From the cell containing the given text, extract its center point as (X, Y) coordinate. 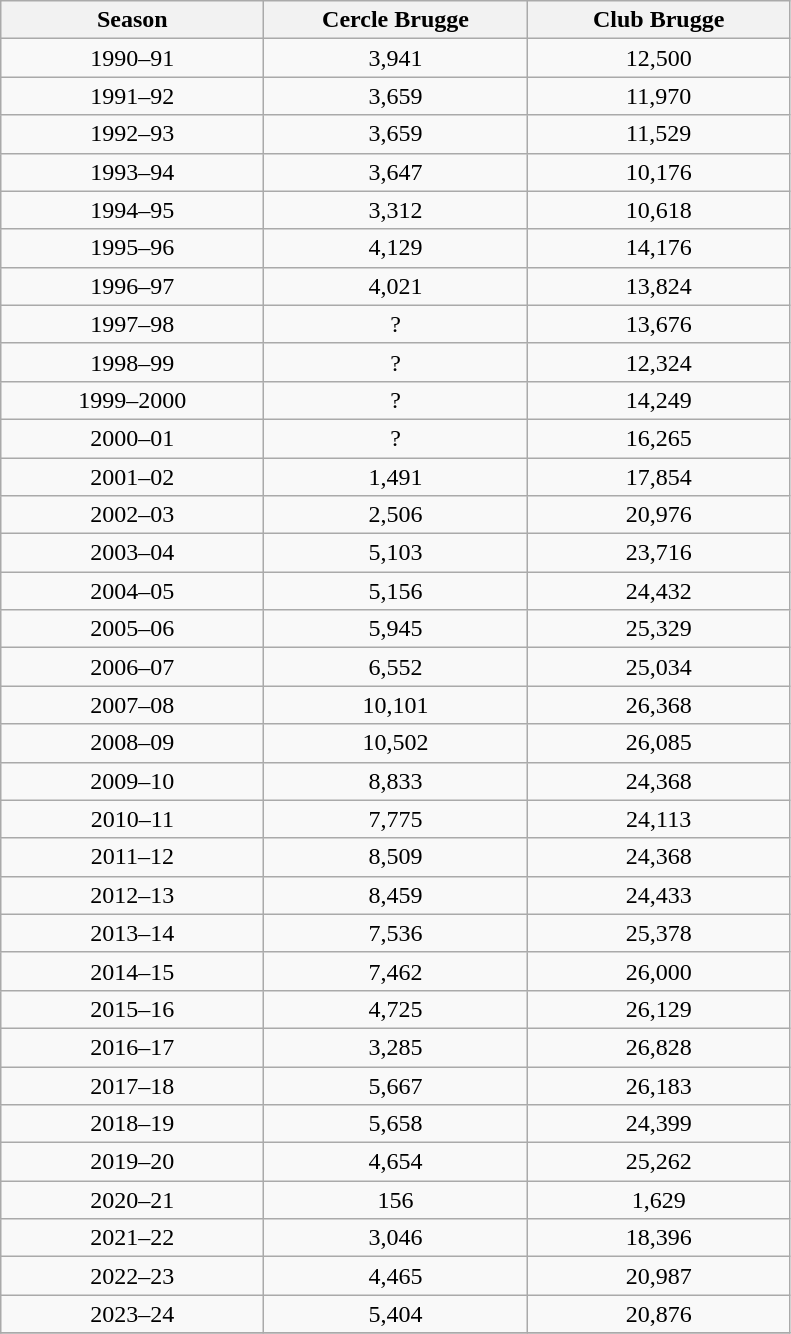
8,833 (396, 781)
156 (396, 1200)
2011–12 (132, 857)
1997–98 (132, 324)
17,854 (658, 477)
5,103 (396, 553)
2005–06 (132, 629)
3,046 (396, 1238)
2000–01 (132, 438)
7,536 (396, 933)
1998–99 (132, 362)
2008–09 (132, 743)
2021–22 (132, 1238)
25,034 (658, 667)
2012–13 (132, 895)
1,629 (658, 1200)
2018–19 (132, 1124)
10,618 (658, 210)
18,396 (658, 1238)
1996–97 (132, 286)
Cercle Brugge (396, 20)
2023–24 (132, 1314)
Season (132, 20)
10,502 (396, 743)
10,176 (658, 172)
3,312 (396, 210)
13,676 (658, 324)
13,824 (658, 286)
14,176 (658, 248)
1991–92 (132, 96)
2009–10 (132, 781)
24,433 (658, 895)
26,085 (658, 743)
16,265 (658, 438)
5,658 (396, 1124)
5,667 (396, 1085)
2016–17 (132, 1047)
Club Brugge (658, 20)
2019–20 (132, 1162)
2002–03 (132, 515)
2020–21 (132, 1200)
20,987 (658, 1276)
3,941 (396, 58)
2,506 (396, 515)
14,249 (658, 400)
2003–04 (132, 553)
1999–2000 (132, 400)
2017–18 (132, 1085)
1995–96 (132, 248)
25,329 (658, 629)
26,828 (658, 1047)
4,021 (396, 286)
25,378 (658, 933)
5,945 (396, 629)
2015–16 (132, 1009)
1992–93 (132, 134)
8,459 (396, 895)
4,725 (396, 1009)
8,509 (396, 857)
1990–91 (132, 58)
1993–94 (132, 172)
23,716 (658, 553)
26,368 (658, 705)
2004–05 (132, 591)
26,000 (658, 971)
3,285 (396, 1047)
2014–15 (132, 971)
5,404 (396, 1314)
5,156 (396, 591)
11,970 (658, 96)
2013–14 (132, 933)
1994–95 (132, 210)
7,775 (396, 819)
2001–02 (132, 477)
2007–08 (132, 705)
1,491 (396, 477)
2022–23 (132, 1276)
24,113 (658, 819)
24,399 (658, 1124)
10,101 (396, 705)
20,976 (658, 515)
3,647 (396, 172)
4,129 (396, 248)
20,876 (658, 1314)
2010–11 (132, 819)
26,129 (658, 1009)
4,465 (396, 1276)
26,183 (658, 1085)
6,552 (396, 667)
2006–07 (132, 667)
11,529 (658, 134)
7,462 (396, 971)
25,262 (658, 1162)
12,500 (658, 58)
24,432 (658, 591)
4,654 (396, 1162)
12,324 (658, 362)
